Extract the (x, y) coordinate from the center of the cell holding the provided text.  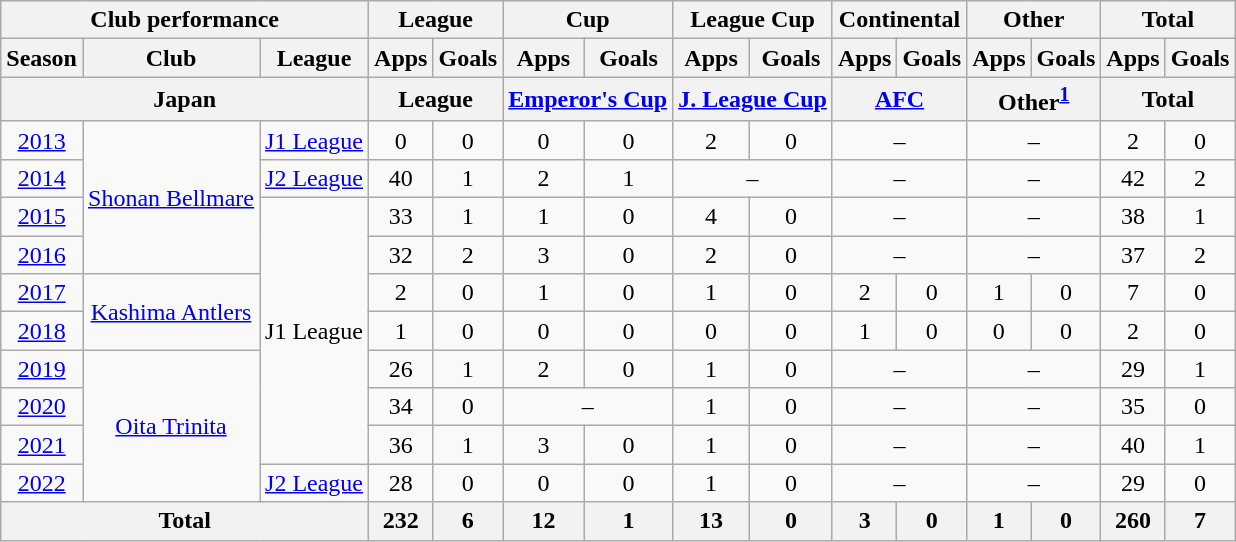
AFC (899, 100)
Continental (899, 20)
J. League Cup (753, 100)
37 (1133, 255)
Cup (588, 20)
2015 (42, 217)
Oita Trinita (170, 426)
13 (712, 521)
2014 (42, 178)
34 (401, 407)
26 (401, 369)
4 (712, 217)
Club performance (185, 20)
Other (1034, 20)
Shonan Bellmare (170, 197)
2017 (42, 293)
Japan (185, 100)
Season (42, 58)
12 (544, 521)
2018 (42, 331)
2022 (42, 483)
6 (468, 521)
28 (401, 483)
Kashima Antlers (170, 312)
Other1 (1034, 100)
38 (1133, 217)
42 (1133, 178)
33 (401, 217)
Club (170, 58)
2016 (42, 255)
Emperor's Cup (588, 100)
League Cup (753, 20)
36 (401, 445)
2021 (42, 445)
2020 (42, 407)
32 (401, 255)
2013 (42, 140)
2019 (42, 369)
35 (1133, 407)
232 (401, 521)
260 (1133, 521)
